Identify which cell holds the provided text, then report its [x, y] central coordinate. 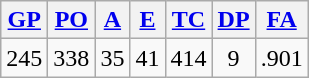
PO [72, 20]
DP [234, 20]
414 [188, 58]
A [112, 20]
E [148, 20]
245 [24, 58]
35 [112, 58]
FA [282, 20]
TC [188, 20]
338 [72, 58]
9 [234, 58]
41 [148, 58]
GP [24, 20]
.901 [282, 58]
